Capture the cell that displays the provided text and extract its (x, y) central coordinate. 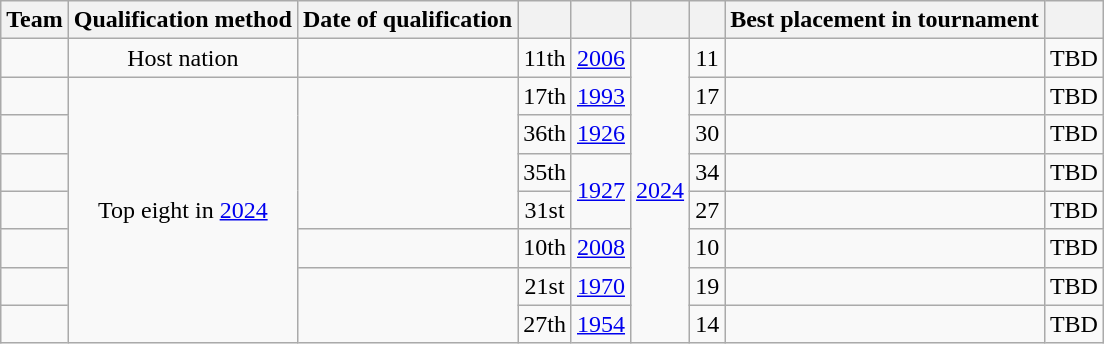
11 (708, 58)
30 (708, 134)
31st (545, 210)
1970 (600, 286)
10th (545, 248)
1927 (600, 191)
Team (35, 20)
2006 (600, 58)
Best placement in tournament (885, 20)
10 (708, 248)
1926 (600, 134)
11th (545, 58)
36th (545, 134)
2008 (600, 248)
Date of qualification (407, 20)
Qualification method (182, 20)
14 (708, 324)
Host nation (182, 58)
34 (708, 172)
35th (545, 172)
1993 (600, 96)
1954 (600, 324)
27 (708, 210)
17 (708, 96)
27th (545, 324)
19 (708, 286)
17th (545, 96)
21st (545, 286)
2024 (660, 191)
Top eight in 2024 (182, 210)
